Return the (X, Y) coordinate for the center point of the cell that contains the specified text.  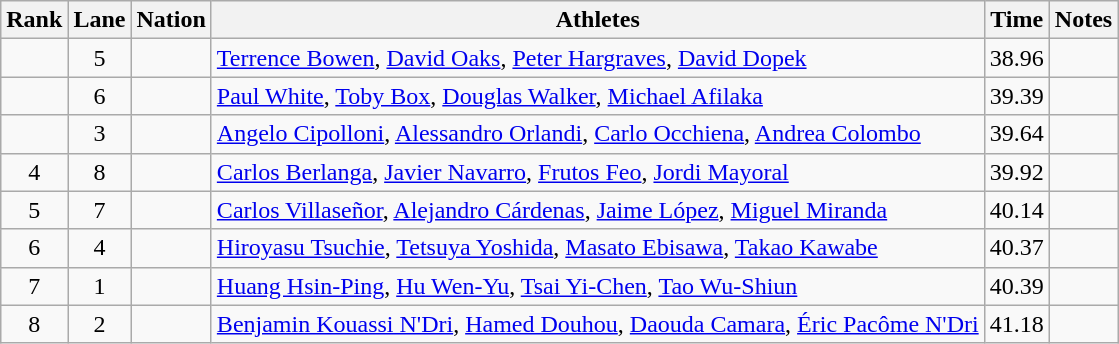
39.39 (1016, 96)
38.96 (1016, 58)
40.37 (1016, 248)
Nation (171, 20)
2 (100, 324)
Carlos Berlanga, Javier Navarro, Frutos Feo, Jordi Mayoral (598, 172)
Huang Hsin-Ping, Hu Wen-Yu, Tsai Yi-Chen, Tao Wu-Shiun (598, 286)
Lane (100, 20)
Athletes (598, 20)
Benjamin Kouassi N'Dri, Hamed Douhou, Daouda Camara, Éric Pacôme N'Dri (598, 324)
Angelo Cipolloni, Alessandro Orlandi, Carlo Occhiena, Andrea Colombo (598, 134)
Terrence Bowen, David Oaks, Peter Hargraves, David Dopek (598, 58)
39.64 (1016, 134)
Notes (1083, 20)
41.18 (1016, 324)
40.39 (1016, 286)
Carlos Villaseñor, Alejandro Cárdenas, Jaime López, Miguel Miranda (598, 210)
3 (100, 134)
Time (1016, 20)
Rank (34, 20)
Hiroyasu Tsuchie, Tetsuya Yoshida, Masato Ebisawa, Takao Kawabe (598, 248)
40.14 (1016, 210)
39.92 (1016, 172)
1 (100, 286)
Paul White, Toby Box, Douglas Walker, Michael Afilaka (598, 96)
